From the cell containing the given text, extract its center point as (X, Y) coordinate. 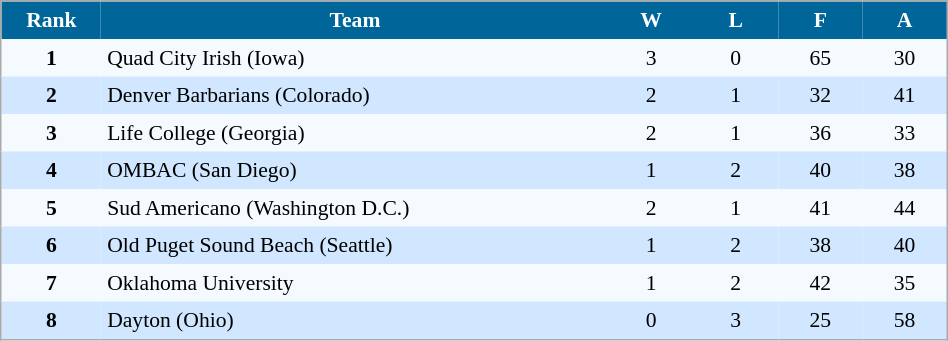
32 (820, 95)
25 (820, 321)
Rank (51, 20)
36 (820, 133)
Quad City Irish (Iowa) (355, 58)
33 (906, 133)
Life College (Georgia) (355, 133)
A (906, 20)
58 (906, 321)
6 (51, 245)
8 (51, 321)
W (652, 20)
4 (51, 171)
35 (906, 283)
OMBAC (San Diego) (355, 171)
44 (906, 208)
Team (355, 20)
F (820, 20)
7 (51, 283)
L (736, 20)
Denver Barbarians (Colorado) (355, 95)
Old Puget Sound Beach (Seattle) (355, 245)
30 (906, 58)
Dayton (Ohio) (355, 321)
42 (820, 283)
Oklahoma University (355, 283)
Sud Americano (Washington D.C.) (355, 208)
65 (820, 58)
5 (51, 208)
